Extract the (x, y) coordinate from the center of the cell holding the provided text.  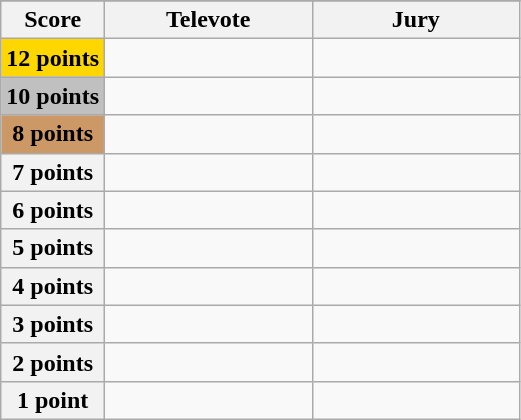
5 points (53, 248)
3 points (53, 324)
Jury (416, 20)
12 points (53, 58)
6 points (53, 210)
1 point (53, 400)
7 points (53, 172)
8 points (53, 134)
2 points (53, 362)
10 points (53, 96)
Televote (209, 20)
Score (53, 20)
4 points (53, 286)
